From the cell containing the given text, extract its center point as (x, y) coordinate. 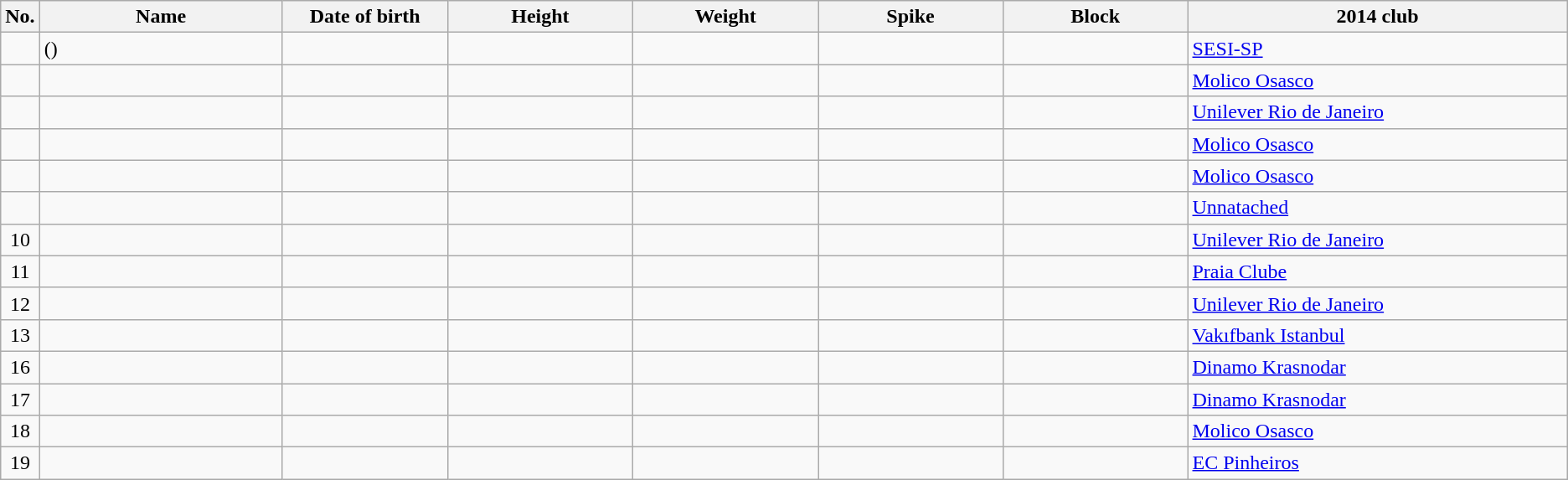
18 (20, 431)
Praia Clube (1377, 271)
10 (20, 240)
Spike (911, 17)
Unnatached (1377, 208)
12 (20, 303)
11 (20, 271)
17 (20, 400)
Date of birth (365, 17)
Weight (725, 17)
Vakıfbank Istanbul (1377, 335)
Block (1096, 17)
2014 club (1377, 17)
() (161, 49)
16 (20, 367)
No. (20, 17)
Name (161, 17)
19 (20, 463)
13 (20, 335)
SESI-SP (1377, 49)
EC Pinheiros (1377, 463)
Height (539, 17)
